For the text-containing cell, return its midpoint in [X, Y] coordinate format. 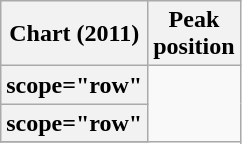
Chart (2011) [74, 34]
Peakposition [194, 34]
